Capture the cell that displays the provided text and extract its (x, y) central coordinate. 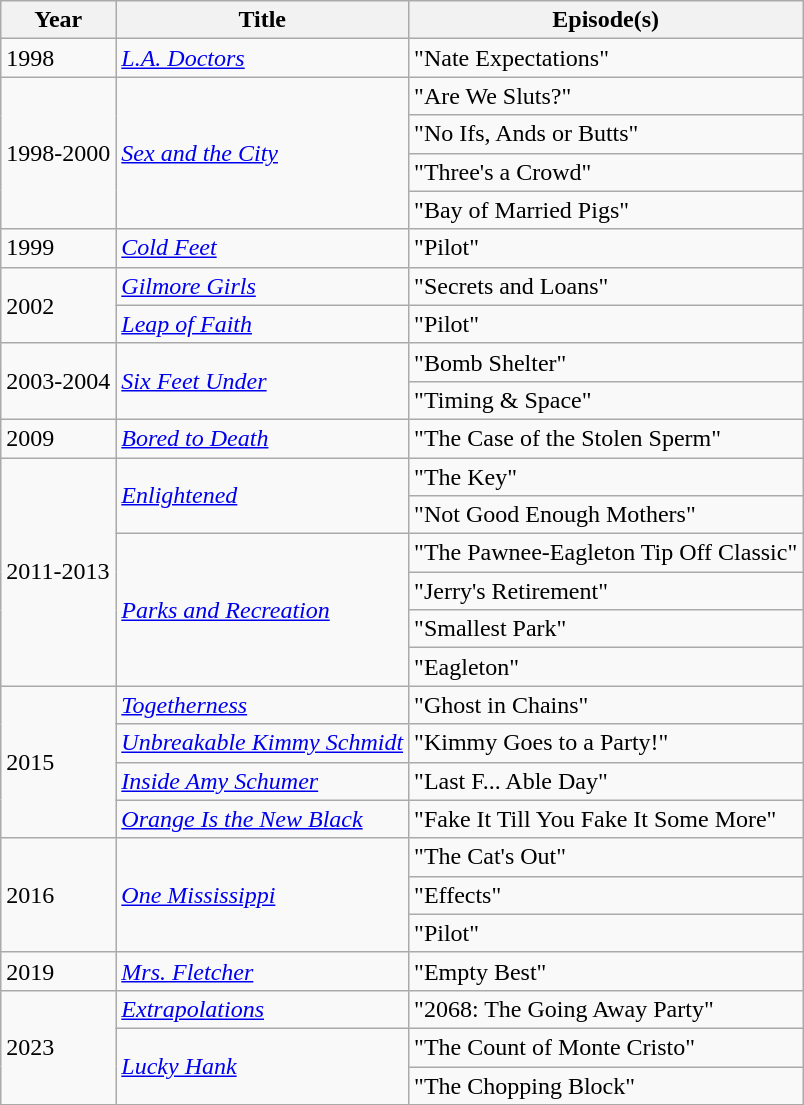
"Bay of Married Pigs" (606, 210)
"Smallest Park" (606, 629)
2016 (58, 895)
"Secrets and Loans" (606, 286)
"Nate Expectations" (606, 58)
Gilmore Girls (262, 286)
"Are We Sluts?" (606, 96)
1999 (58, 248)
"Three's a Crowd" (606, 172)
"Ghost in Chains" (606, 705)
"2068: The Going Away Party" (606, 1009)
"Bomb Shelter" (606, 362)
"The Count of Monte Cristo" (606, 1047)
"Empty Best" (606, 971)
2011-2013 (58, 572)
"Effects" (606, 895)
1998 (58, 58)
Six Feet Under (262, 381)
"The Key" (606, 477)
2015 (58, 762)
"Eagleton" (606, 667)
"The Case of the Stolen Sperm" (606, 438)
One Mississippi (262, 895)
Parks and Recreation (262, 610)
Bored to Death (262, 438)
Cold Feet (262, 248)
"The Cat's Out" (606, 857)
Extrapolations (262, 1009)
"Fake It Till You Fake It Some More" (606, 819)
"Last F... Able Day" (606, 781)
Orange Is the New Black (262, 819)
Lucky Hank (262, 1066)
Leap of Faith (262, 324)
Episode(s) (606, 20)
"Jerry's Retirement" (606, 591)
"Timing & Space" (606, 400)
L.A. Doctors (262, 58)
"Kimmy Goes to a Party!" (606, 743)
2002 (58, 305)
Year (58, 20)
"The Chopping Block" (606, 1085)
"No Ifs, Ands or Butts" (606, 134)
Enlightened (262, 496)
2003-2004 (58, 381)
2009 (58, 438)
1998-2000 (58, 153)
"The Pawnee-Eagleton Tip Off Classic" (606, 553)
2023 (58, 1047)
Unbreakable Kimmy Schmidt (262, 743)
Mrs. Fletcher (262, 971)
"Not Good Enough Mothers" (606, 515)
2019 (58, 971)
Sex and the City (262, 153)
Togetherness (262, 705)
Inside Amy Schumer (262, 781)
Title (262, 20)
